For the text-containing cell, return its midpoint in (X, Y) coordinate format. 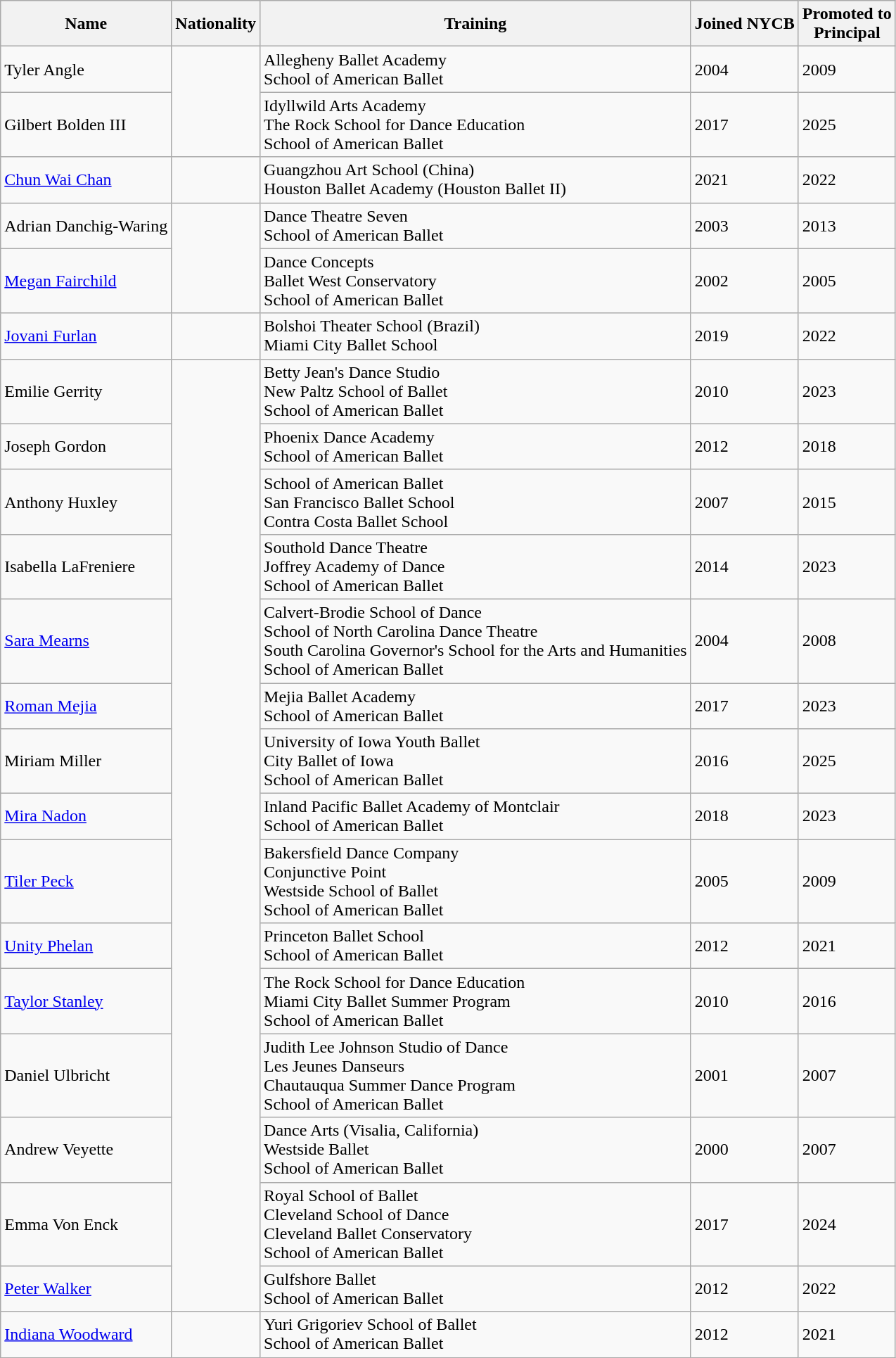
2019 (744, 336)
Dance ConceptsBallet West ConservatorySchool of American Ballet (475, 281)
Gilbert Bolden III (86, 125)
2014 (744, 566)
Dance Theatre SevenSchool of American Ballet (475, 225)
Phoenix Dance AcademySchool of American Ballet (475, 446)
Anthony Huxley (86, 502)
Sara Mearns (86, 640)
Taylor Stanley (86, 1001)
Bolshoi Theater School (Brazil)Miami City Ballet School (475, 336)
Mira Nadon (86, 816)
Chun Wai Chan (86, 180)
Adrian Danchig-Waring (86, 225)
Andrew Veyette (86, 1150)
Royal School of BalletCleveland School of DanceCleveland Ballet ConservatorySchool of American Ballet (475, 1224)
2015 (847, 502)
Megan Fairchild (86, 281)
Emma Von Enck (86, 1224)
2003 (744, 225)
2001 (744, 1075)
Betty Jean's Dance StudioNew Paltz School of BalletSchool of American Ballet (475, 391)
Joseph Gordon (86, 446)
Southold Dance TheatreJoffrey Academy of DanceSchool of American Ballet (475, 566)
Dance Arts (Visalia, California)Westside BalletSchool of American Ballet (475, 1150)
Gulfshore BalletSchool of American Ballet (475, 1289)
University of Iowa Youth BalletCity Ballet of IowaSchool of American Ballet (475, 761)
Isabella LaFreniere (86, 566)
Promoted to Principal (847, 24)
Training (475, 24)
Indiana Woodward (86, 1334)
Nationality (216, 24)
2008 (847, 640)
Jovani Furlan (86, 336)
Roman Mejia (86, 705)
2002 (744, 281)
Mejia Ballet AcademySchool of American Ballet (475, 705)
Unity Phelan (86, 946)
2000 (744, 1150)
2024 (847, 1224)
Judith Lee Johnson Studio of DanceLes Jeunes DanseursChautauqua Summer Dance ProgramSchool of American Ballet (475, 1075)
2013 (847, 225)
Name (86, 24)
Peter Walker (86, 1289)
Emilie Gerrity (86, 391)
Allegheny Ballet AcademySchool of American Ballet (475, 69)
Tiler Peck (86, 881)
Daniel Ulbricht (86, 1075)
School of American BalletSan Francisco Ballet SchoolContra Costa Ballet School (475, 502)
Joined NYCB (744, 24)
Inland Pacific Ballet Academy of MontclairSchool of American Ballet (475, 816)
Bakersfield Dance CompanyConjunctive PointWestside School of BalletSchool of American Ballet (475, 881)
Miriam Miller (86, 761)
The Rock School for Dance EducationMiami City Ballet Summer ProgramSchool of American Ballet (475, 1001)
Guangzhou Art School (China)Houston Ballet Academy (Houston Ballet II) (475, 180)
Idyllwild Arts AcademyThe Rock School for Dance EducationSchool of American Ballet (475, 125)
Princeton Ballet SchoolSchool of American Ballet (475, 946)
Tyler Angle (86, 69)
Yuri Grigoriev School of BalletSchool of American Ballet (475, 1334)
